Search for the cell housing the specified text and yield its (x, y) center coordinate. 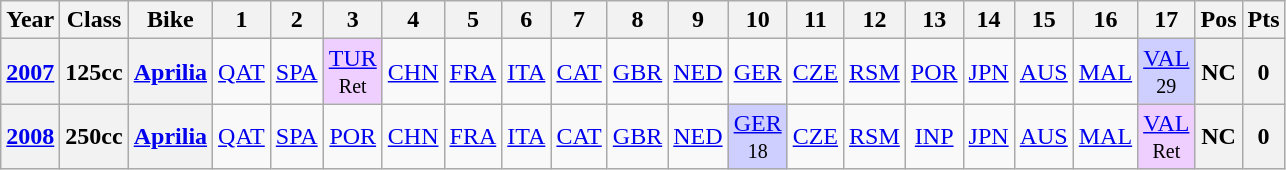
VAL29 (1166, 72)
2008 (30, 136)
13 (934, 20)
TURRet (352, 72)
Class (94, 20)
6 (526, 20)
15 (1044, 20)
1 (242, 20)
11 (815, 20)
250cc (94, 136)
7 (579, 20)
VALRet (1166, 136)
Pts (1264, 20)
125cc (94, 72)
17 (1166, 20)
5 (473, 20)
3 (352, 20)
8 (637, 20)
12 (875, 20)
GER18 (758, 136)
9 (698, 20)
Bike (170, 20)
16 (1105, 20)
2007 (30, 72)
10 (758, 20)
14 (988, 20)
Year (30, 20)
4 (413, 20)
2 (296, 20)
INP (934, 136)
Pos (1218, 20)
GER (758, 72)
